Capture the cell that displays the provided text and extract its (x, y) central coordinate. 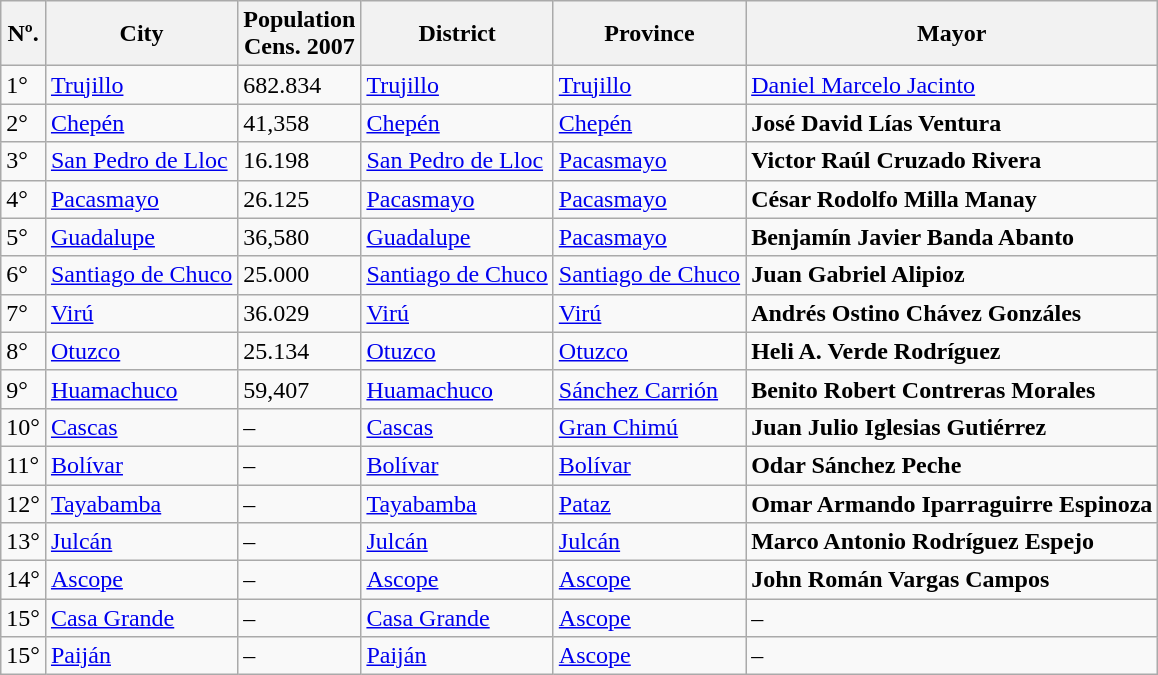
Province (649, 34)
1° (24, 85)
41,358 (300, 123)
13° (24, 542)
26.125 (300, 199)
8° (24, 351)
Benjamín Javier Banda Abanto (952, 237)
16.198 (300, 161)
3° (24, 161)
Victor Raúl Cruzado Rivera (952, 161)
Marco Antonio Rodríguez Espejo (952, 542)
36,580 (300, 237)
Sánchez Carrión (649, 389)
Juan Julio Iglesias Gutiérrez (952, 427)
14° (24, 580)
Daniel Marcelo Jacinto (952, 85)
Mayor (952, 34)
9° (24, 389)
4° (24, 199)
36.029 (300, 313)
10° (24, 427)
Andrés Ostino Chávez Gonzáles (952, 313)
Odar Sánchez Peche (952, 465)
682.834 (300, 85)
59,407 (300, 389)
12° (24, 503)
Omar Armando Iparraguirre Espinoza (952, 503)
11° (24, 465)
5° (24, 237)
César Rodolfo Milla Manay (952, 199)
Pataz (649, 503)
2° (24, 123)
Gran Chimú (649, 427)
District (457, 34)
City (141, 34)
Benito Robert Contreras Morales (952, 389)
PopulationCens. 2007 (300, 34)
Heli A. Verde Rodríguez (952, 351)
6° (24, 275)
Juan Gabriel Alipioz (952, 275)
José David Lías Ventura (952, 123)
John Román Vargas Campos (952, 580)
7° (24, 313)
25.134 (300, 351)
Nº. (24, 34)
25.000 (300, 275)
